Pinpoint the cell where the given text exists, returning its [X, Y] midpoint coordinate. 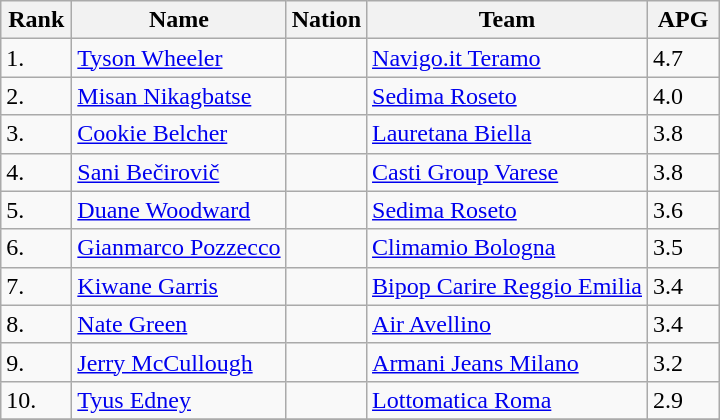
Duane Woodward [179, 210]
2.9 [684, 400]
Team [508, 20]
Tyson Wheeler [179, 58]
Tyus Edney [179, 400]
4. [36, 172]
Climamio Bologna [508, 248]
Lauretana Biella [508, 134]
Jerry McCullough [179, 362]
Nation [326, 20]
Rank [36, 20]
Navigo.it Teramo [508, 58]
2. [36, 96]
4.0 [684, 96]
7. [36, 286]
Lottomatica Roma [508, 400]
9. [36, 362]
Bipop Carire Reggio Emilia [508, 286]
Casti Group Varese [508, 172]
Nate Green [179, 324]
Cookie Belcher [179, 134]
3.2 [684, 362]
Misan Nikagbatse [179, 96]
APG [684, 20]
10. [36, 400]
Name [179, 20]
5. [36, 210]
Gianmarco Pozzecco [179, 248]
3.5 [684, 248]
8. [36, 324]
Armani Jeans Milano [508, 362]
Air Avellino [508, 324]
Kiwane Garris [179, 286]
3. [36, 134]
4.7 [684, 58]
1. [36, 58]
3.6 [684, 210]
6. [36, 248]
Sani Bečirovič [179, 172]
